Capture the cell that displays the provided text and extract its [x, y] central coordinate. 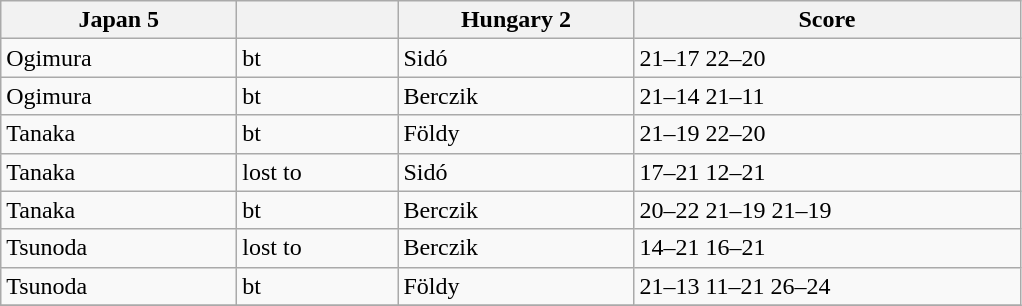
Score [827, 20]
Japan 5 [119, 20]
20–22 21–19 21–19 [827, 210]
21–17 22–20 [827, 58]
Hungary 2 [516, 20]
21–19 22–20 [827, 134]
21–13 11–21 26–24 [827, 286]
14–21 16–21 [827, 248]
21–14 21–11 [827, 96]
17–21 12–21 [827, 172]
